From the cell containing the given text, extract its center point as (x, y) coordinate. 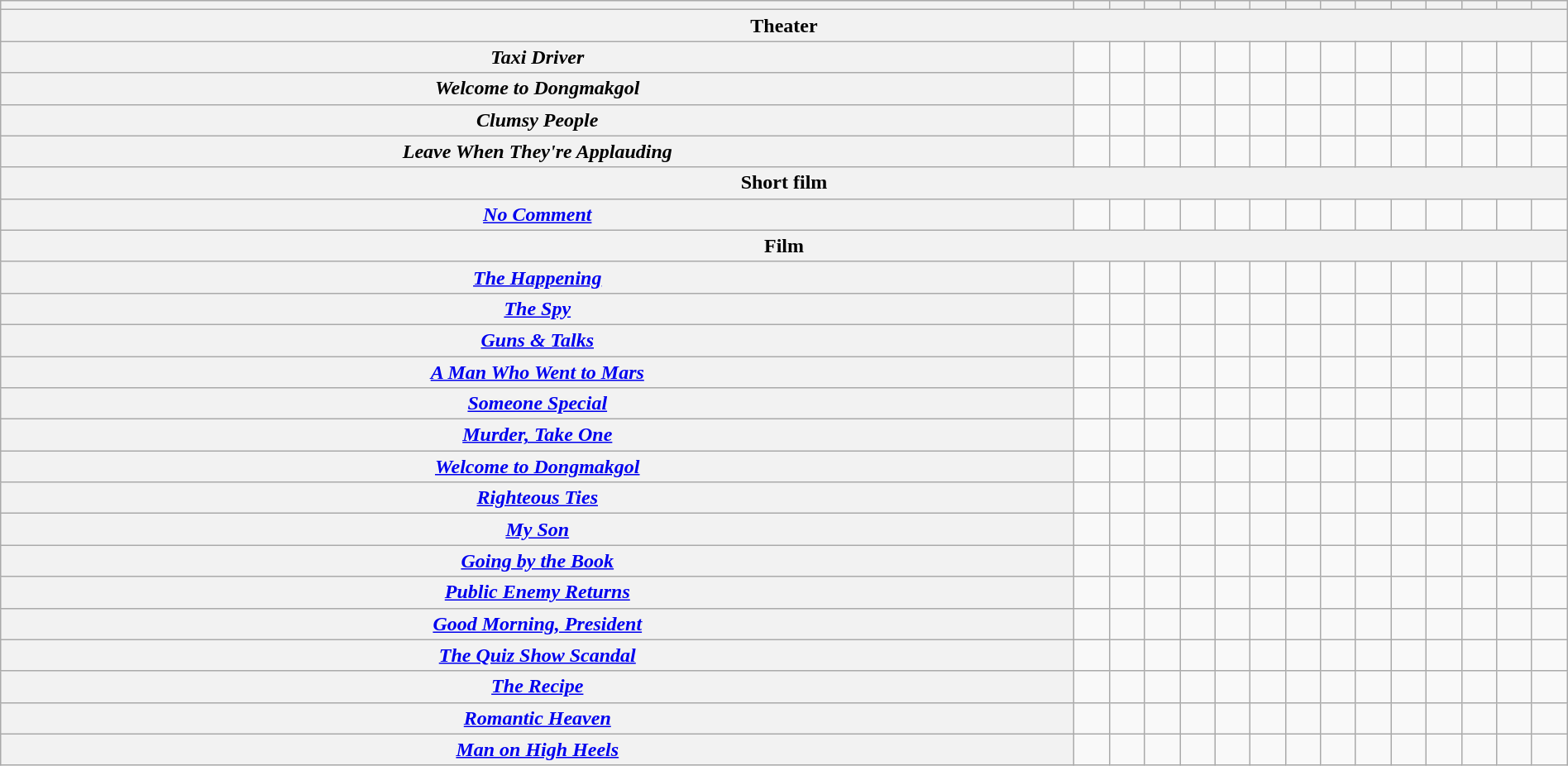
Clumsy People (538, 120)
Guns & Talks (538, 340)
A Man Who Went to Mars (538, 371)
The Spy (538, 309)
Taxi Driver (538, 57)
Short film (784, 183)
Murder, Take One (538, 435)
Going by the Book (538, 561)
Film (784, 246)
Man on High Heels (538, 749)
Public Enemy Returns (538, 592)
Theater (784, 26)
The Happening (538, 277)
Romantic Heaven (538, 718)
My Son (538, 529)
Someone Special (538, 404)
The Recipe (538, 687)
Leave When They're Applauding (538, 151)
The Quiz Show Scandal (538, 655)
Righteous Ties (538, 498)
Good Morning, President (538, 624)
No Comment (538, 214)
